Output the [X, Y] coordinate of the center of the cell containing the given text.  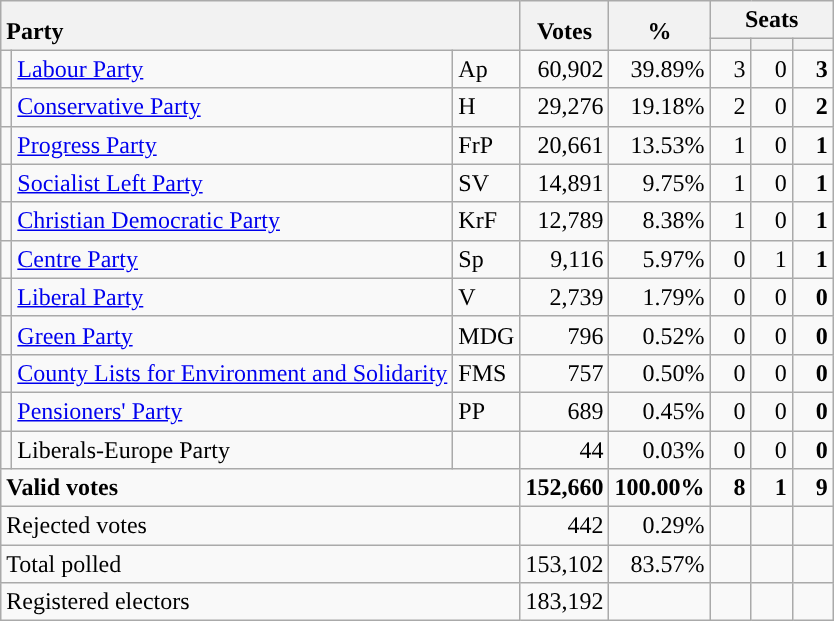
13.53% [660, 145]
Sp [486, 259]
19.18% [660, 107]
Socialist Left Party [232, 183]
Liberals-Europe Party [232, 449]
152,660 [564, 488]
1.79% [660, 297]
100.00% [660, 488]
Votes [564, 26]
% [660, 26]
9,116 [564, 259]
39.89% [660, 69]
FrP [486, 145]
Total polled [260, 564]
Labour Party [232, 69]
153,102 [564, 564]
County Lists for Environment and Solidarity [232, 373]
Party [260, 26]
V [486, 297]
8.38% [660, 221]
29,276 [564, 107]
20,661 [564, 145]
Rejected votes [260, 526]
183,192 [564, 602]
0.50% [660, 373]
12,789 [564, 221]
MDG [486, 335]
9.75% [660, 183]
Progress Party [232, 145]
0.29% [660, 526]
442 [564, 526]
Liberal Party [232, 297]
796 [564, 335]
8 [730, 488]
FMS [486, 373]
SV [486, 183]
Christian Democratic Party [232, 221]
Pensioners' Party [232, 411]
689 [564, 411]
0.52% [660, 335]
Centre Party [232, 259]
83.57% [660, 564]
60,902 [564, 69]
Conservative Party [232, 107]
14,891 [564, 183]
Seats [772, 20]
H [486, 107]
PP [486, 411]
0.03% [660, 449]
Valid votes [260, 488]
5.97% [660, 259]
Registered electors [260, 602]
Green Party [232, 335]
KrF [486, 221]
757 [564, 373]
44 [564, 449]
9 [812, 488]
2,739 [564, 297]
0.45% [660, 411]
Ap [486, 69]
